Return [X, Y] of the center of cell containing provided text 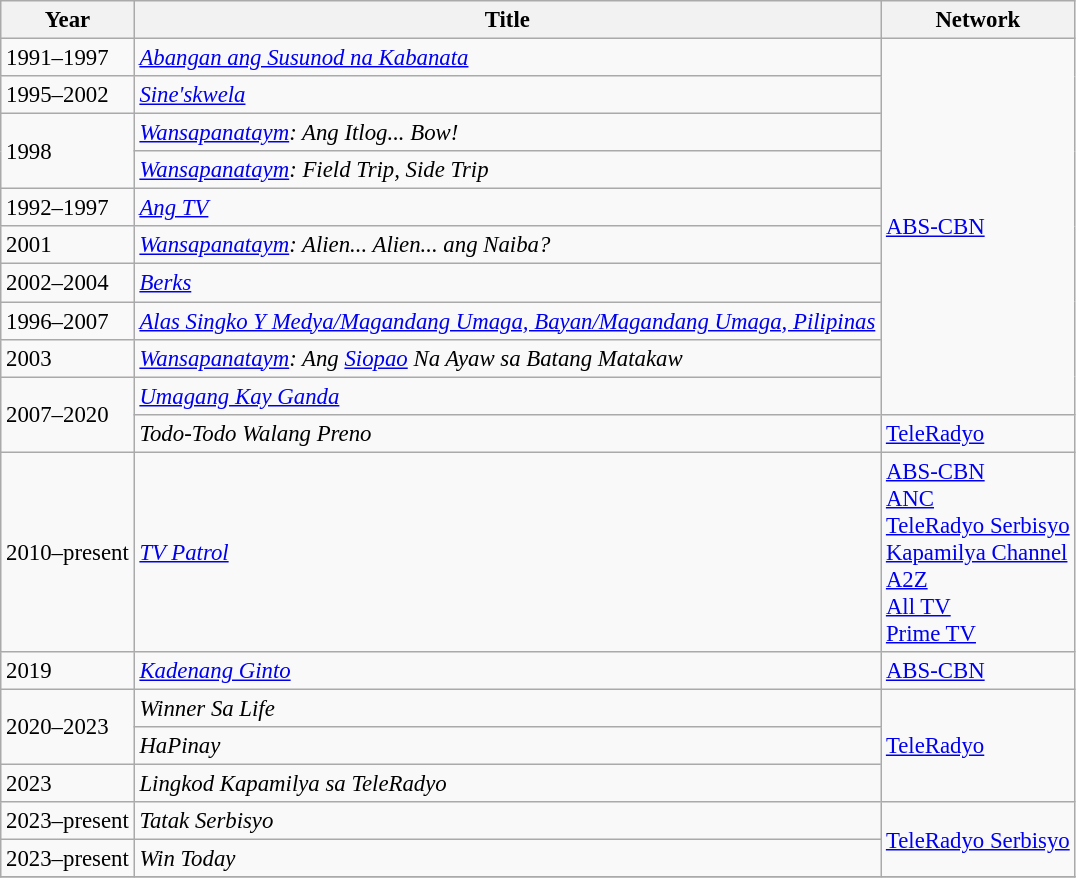
1996–2007 [68, 321]
2003 [68, 358]
Win Today [508, 859]
2002–2004 [68, 283]
1991–1997 [68, 58]
Sine'skwela [508, 95]
1992–1997 [68, 208]
Wansapanataym: Ang Siopao Na Ayaw sa Batang Matakaw [508, 358]
2001 [68, 245]
Todo-Todo Walang Preno [508, 433]
Ang TV [508, 208]
Wansapanataym: Field Trip, Side Trip [508, 170]
1998 [68, 152]
Wansapanataym: Ang Itlog... Bow! [508, 133]
2007–2020 [68, 414]
Berks [508, 283]
2023 [68, 783]
Alas Singko Y Medya/Magandang Umaga, Bayan/Magandang Umaga, Pilipinas [508, 321]
Tatak Serbisyo [508, 821]
Title [508, 20]
Umagang Kay Ganda [508, 396]
HaPinay [508, 746]
2020–2023 [68, 726]
Abangan ang Susunod na Kabanata [508, 58]
TV Patrol [508, 552]
Lingkod Kapamilya sa TeleRadyo [508, 783]
Network [978, 20]
TeleRadyo Serbisyo [978, 840]
Year [68, 20]
ABS-CBNANCTeleRadyo SerbisyoKapamilya ChannelA2ZAll TVPrime TV [978, 552]
2010–present [68, 552]
Kadenang Ginto [508, 671]
Wansapanataym: Alien... Alien... ang Naiba? [508, 245]
2019 [68, 671]
1995–2002 [68, 95]
Winner Sa Life [508, 708]
